Determine the (x, y) coordinate at the center of the cell enclosing the given text.  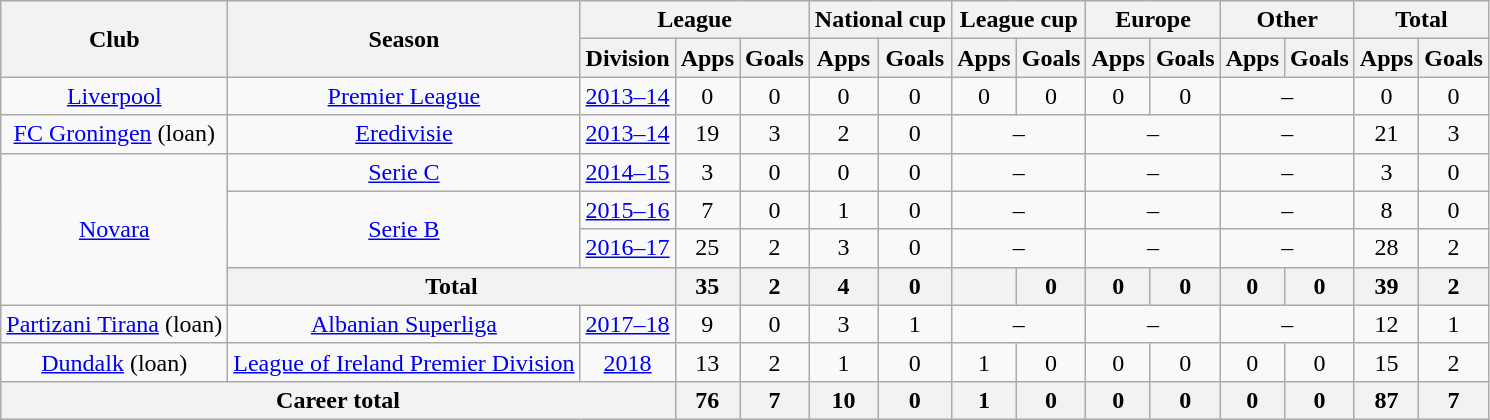
21 (1386, 134)
Other (1287, 20)
2017–18 (628, 324)
4 (843, 286)
Premier League (404, 96)
Season (404, 39)
35 (707, 286)
Liverpool (114, 96)
2016–17 (628, 248)
2014–15 (628, 172)
2018 (628, 362)
Partizani Tirana (loan) (114, 324)
Serie C (404, 172)
2015–16 (628, 210)
39 (1386, 286)
Division (628, 58)
10 (843, 400)
League of Ireland Premier Division (404, 362)
Career total (338, 400)
Club (114, 39)
19 (707, 134)
Europe (1153, 20)
National cup (880, 20)
76 (707, 400)
FC Groningen (loan) (114, 134)
Eredivisie (404, 134)
League (694, 20)
8 (1386, 210)
Novara (114, 229)
13 (707, 362)
League cup (1019, 20)
Albanian Superliga (404, 324)
Dundalk (loan) (114, 362)
25 (707, 248)
28 (1386, 248)
Serie B (404, 229)
15 (1386, 362)
9 (707, 324)
87 (1386, 400)
12 (1386, 324)
